Return the [X, Y] coordinate for the center point of the cell that contains the specified text.  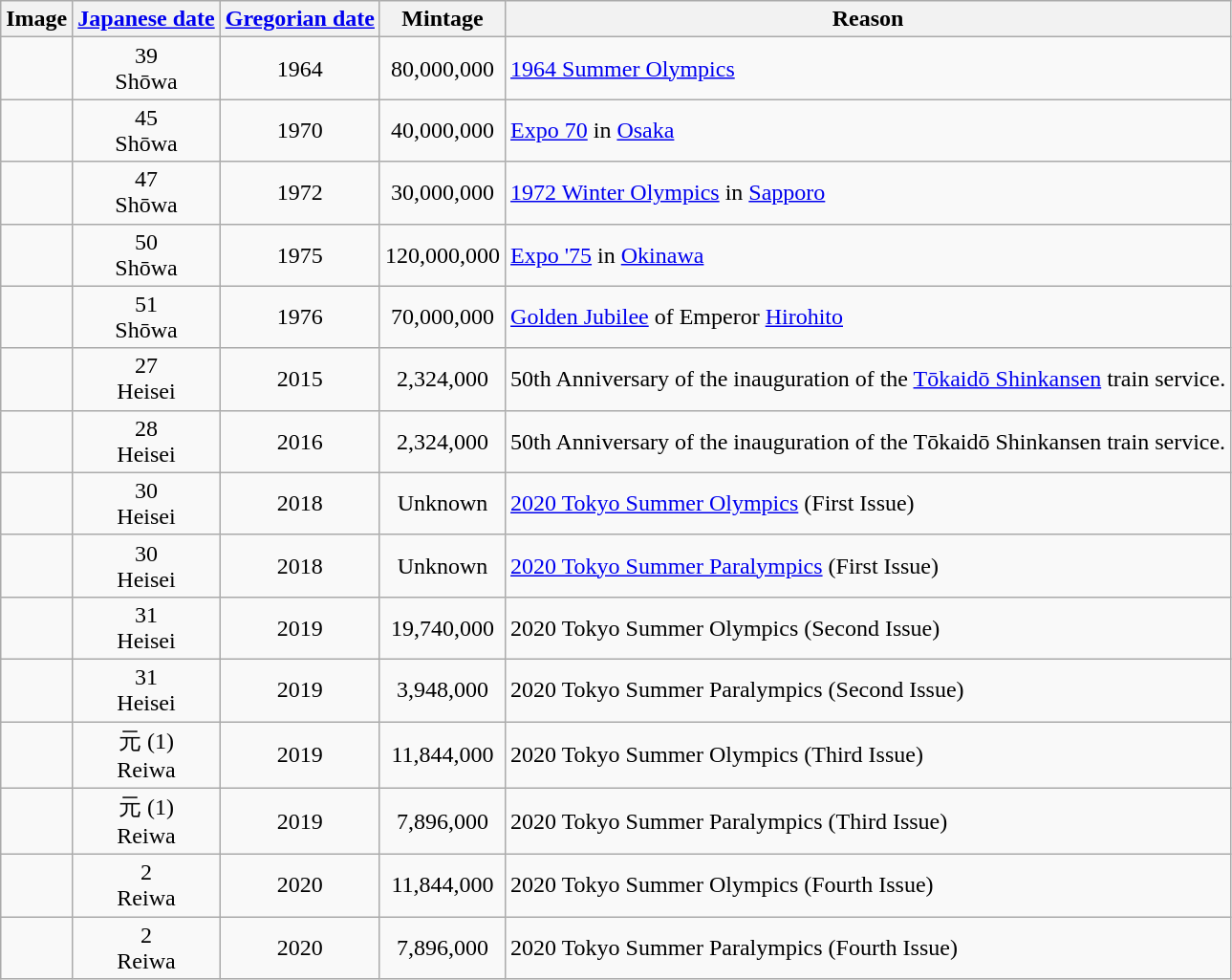
120,000,000 [442, 254]
2016 [300, 442]
3,948,000 [442, 690]
1964 [300, 69]
47Shōwa [146, 193]
70,000,000 [442, 317]
2020 Tokyo Summer Olympics (Third Issue) [868, 754]
Expo '75 in Okinawa [868, 254]
2020 Tokyo Summer Paralympics (Fourth Issue) [868, 948]
Reason [868, 19]
28Heisei [146, 442]
Golden Jubilee of Emperor Hirohito [868, 317]
Image [36, 19]
2020 Tokyo Summer Olympics (Second Issue) [868, 627]
80,000,000 [442, 69]
2020 Tokyo Summer Paralympics (First Issue) [868, 566]
2020 Tokyo Summer Paralympics (Second Issue) [868, 690]
27Heisei [146, 379]
1970 [300, 130]
Japanese date [146, 19]
2020 Tokyo Summer Olympics (First Issue) [868, 503]
51Shōwa [146, 317]
1972 [300, 193]
2015 [300, 379]
2020 Tokyo Summer Olympics (Fourth Issue) [868, 885]
1976 [300, 317]
1964 Summer Olympics [868, 69]
19,740,000 [442, 627]
1972 Winter Olympics in Sapporo [868, 193]
39Shōwa [146, 69]
Mintage [442, 19]
Expo 70 in Osaka [868, 130]
50Shōwa [146, 254]
45Shōwa [146, 130]
Gregorian date [300, 19]
40,000,000 [442, 130]
2020 Tokyo Summer Paralympics (Third Issue) [868, 821]
1975 [300, 254]
30,000,000 [442, 193]
